Detect which cell encompasses the target text, then output its (X, Y) center coordinate. 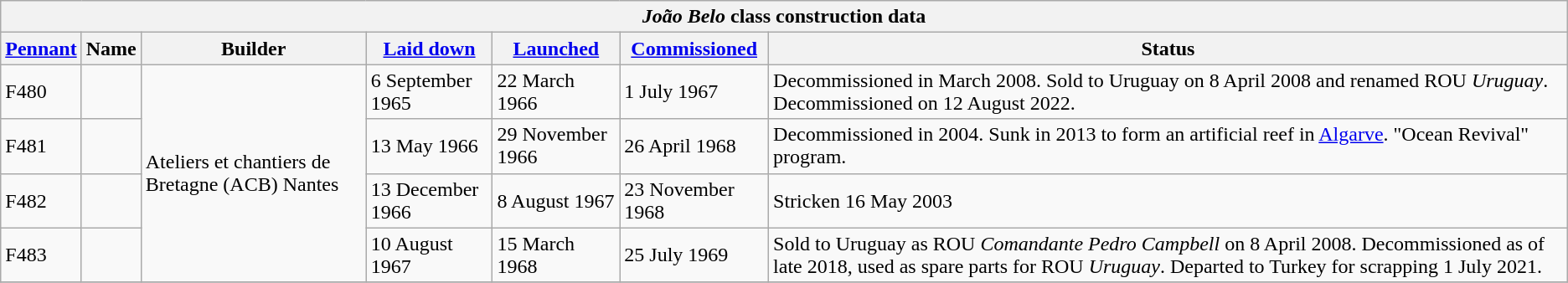
8 August 1967 (556, 201)
F482 (41, 201)
Pennant (41, 49)
F480 (41, 92)
10 August 1967 (429, 255)
1 July 1967 (694, 92)
Decommissioned in 2004. Sunk in 2013 to form an artificial reef in Algarve. "Ocean Revival" program. (1168, 146)
Status (1168, 49)
Builder (253, 49)
Ateliers et chantiers de Bretagne (ACB) Nantes (253, 173)
13 December 1966 (429, 201)
Laid down (429, 49)
F483 (41, 255)
13 May 1966 (429, 146)
6 September 1965 (429, 92)
Decommissioned in March 2008. Sold to Uruguay on 8 April 2008 and renamed ROU Uruguay. Decommissioned on 12 August 2022. (1168, 92)
25 July 1969 (694, 255)
23 November 1968 (694, 201)
Launched (556, 49)
15 March 1968 (556, 255)
Name (111, 49)
26 April 1968 (694, 146)
22 March 1966 (556, 92)
F481 (41, 146)
29 November 1966 (556, 146)
João Belo class construction data (784, 17)
Commissioned (694, 49)
Stricken 16 May 2003 (1168, 201)
